Pinpoint the cell where the given text exists, returning its [x, y] midpoint coordinate. 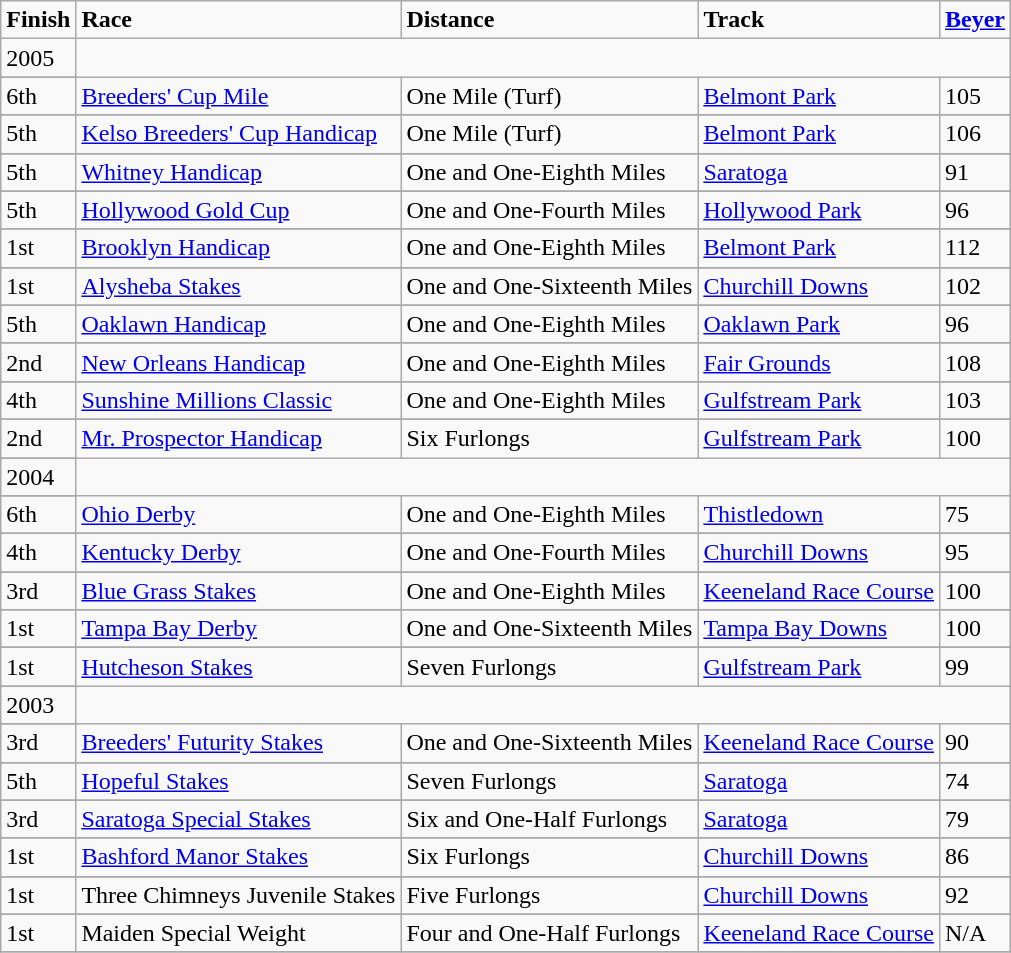
112 [974, 248]
Three Chimneys Juvenile Stakes [238, 895]
Hopeful Stakes [238, 781]
Tampa Bay Derby [238, 629]
75 [974, 515]
Thistledown [819, 515]
2004 [38, 477]
Hollywood Gold Cup [238, 210]
Ohio Derby [238, 515]
106 [974, 134]
95 [974, 553]
Blue Grass Stakes [238, 591]
Six and One-Half Furlongs [550, 819]
Bashford Manor Stakes [238, 857]
Hollywood Park [819, 210]
Sunshine Millions Classic [238, 400]
Finish [38, 20]
Kentucky Derby [238, 553]
99 [974, 667]
Kelso Breeders' Cup Handicap [238, 134]
N/A [974, 933]
New Orleans Handicap [238, 362]
Brooklyn Handicap [238, 248]
2003 [38, 705]
Oaklawn Handicap [238, 324]
Breeders' Cup Mile [238, 96]
Mr. Prospector Handicap [238, 438]
Whitney Handicap [238, 172]
Tampa Bay Downs [819, 629]
92 [974, 895]
Hutcheson Stakes [238, 667]
90 [974, 743]
Track [819, 20]
Five Furlongs [550, 895]
Distance [550, 20]
Beyer [974, 20]
Breeders' Futurity Stakes [238, 743]
79 [974, 819]
86 [974, 857]
102 [974, 286]
103 [974, 400]
108 [974, 362]
74 [974, 781]
Fair Grounds [819, 362]
Alysheba Stakes [238, 286]
Oaklawn Park [819, 324]
91 [974, 172]
2005 [38, 58]
Race [238, 20]
Four and One-Half Furlongs [550, 933]
Maiden Special Weight [238, 933]
105 [974, 96]
Saratoga Special Stakes [238, 819]
